Detect which cell encompasses the target text, then output its (x, y) center coordinate. 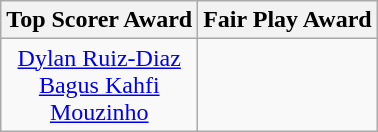
Dylan Ruiz-Diaz Bagus Kahfi Mouzinho (100, 85)
Fair Play Award (288, 20)
Top Scorer Award (100, 20)
